Capture the cell that displays the provided text and extract its [X, Y] central coordinate. 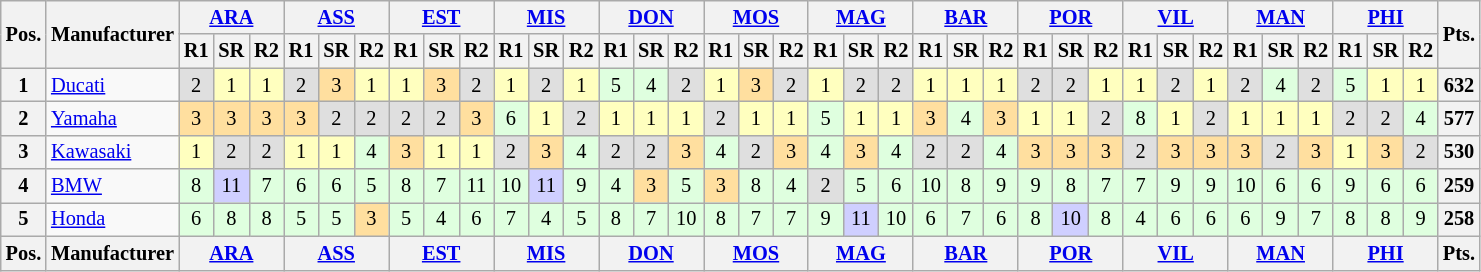
258 [1459, 219]
Yamaha [112, 118]
BMW [112, 186]
Ducati [112, 85]
577 [1459, 118]
Honda [112, 219]
259 [1459, 186]
632 [1459, 85]
530 [1459, 152]
Kawasaki [112, 152]
